Provide the (x, y) coordinate of the cell's center where the given text is located.  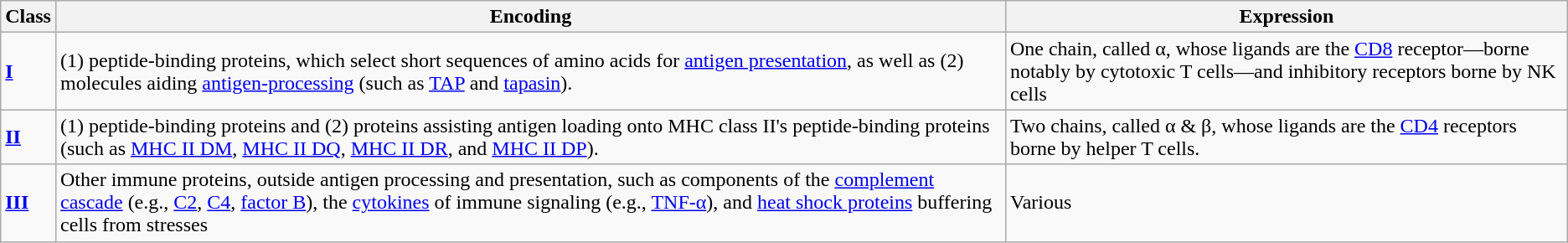
III (28, 203)
II (28, 137)
Class (28, 17)
One chain, called α, whose ligands are the CD8 receptor—borne notably by cytotoxic T cells—and inhibitory receptors borne by NK cells (1287, 71)
Two chains, called α & β, whose ligands are the CD4 receptors borne by helper T cells. (1287, 137)
Encoding (530, 17)
Expression (1287, 17)
I (28, 71)
Various (1287, 203)
